Return (x, y) of the center of cell containing provided text 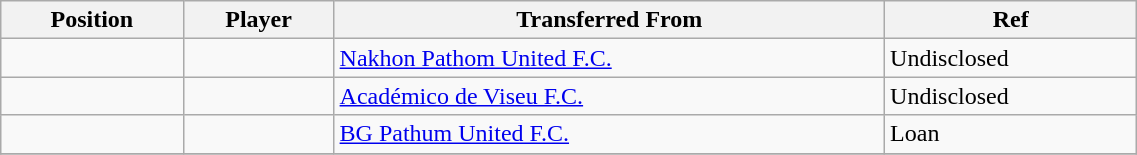
Transferred From (609, 20)
Nakhon Pathom United F.C. (609, 58)
Ref (1011, 20)
Player (258, 20)
Position (92, 20)
Loan (1011, 134)
BG Pathum United F.C. (609, 134)
Académico de Viseu F.C. (609, 96)
